Return [x, y] of the center of cell containing provided text 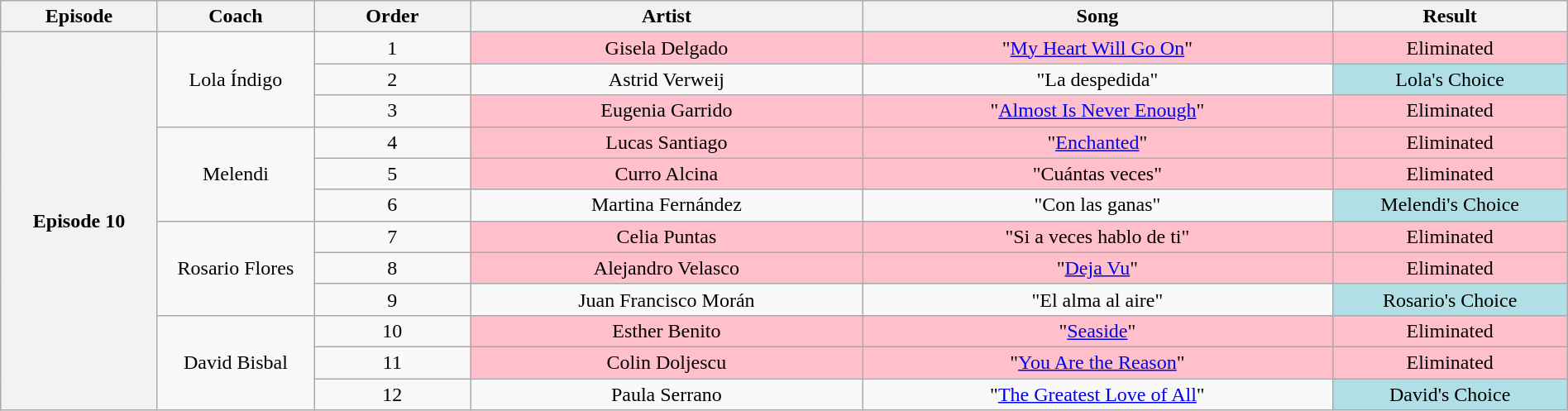
10 [392, 331]
12 [392, 394]
2 [392, 79]
5 [392, 174]
Song [1097, 17]
Lola's Choice [1450, 79]
4 [392, 142]
Episode 10 [79, 222]
Melendi's Choice [1450, 205]
Result [1450, 17]
Melendi [235, 174]
Astrid Verweij [667, 79]
Gisela Delgado [667, 48]
Eugenia Garrido [667, 111]
Rosario Flores [235, 268]
Paula Serrano [667, 394]
"La despedida" [1097, 79]
1 [392, 48]
"Con las ganas" [1097, 205]
Rosario's Choice [1450, 299]
Alejandro Velasco [667, 268]
Coach [235, 17]
Esther Benito [667, 331]
"Almost Is Never Enough" [1097, 111]
Order [392, 17]
"Deja Vu" [1097, 268]
Lucas Santiago [667, 142]
Juan Francisco Morán [667, 299]
3 [392, 111]
Episode [79, 17]
Martina Fernández [667, 205]
8 [392, 268]
Curro Alcina [667, 174]
"My Heart Will Go On" [1097, 48]
Colin Doljescu [667, 362]
"Seaside" [1097, 331]
"Cuántas veces" [1097, 174]
"You Are the Reason" [1097, 362]
David's Choice [1450, 394]
"El alma al aire" [1097, 299]
Artist [667, 17]
6 [392, 205]
9 [392, 299]
7 [392, 237]
Celia Puntas [667, 237]
"The Greatest Love of All" [1097, 394]
"Si a veces hablo de ti" [1097, 237]
David Bisbal [235, 362]
11 [392, 362]
Lola Índigo [235, 79]
"Enchanted" [1097, 142]
